Find where the given text appears and provide that cell's center as [x, y] coordinate. 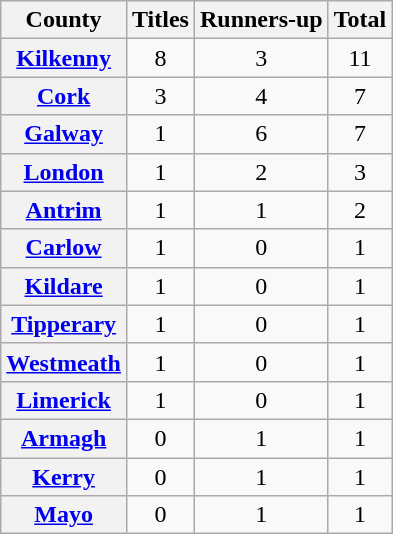
8 [160, 58]
Antrim [64, 210]
Mayo [64, 515]
Kilkenny [64, 58]
Total [360, 20]
Cork [64, 96]
Runners-up [261, 20]
Limerick [64, 400]
6 [261, 134]
County [64, 20]
4 [261, 96]
Westmeath [64, 362]
Kildare [64, 286]
Titles [160, 20]
Galway [64, 134]
Armagh [64, 438]
Kerry [64, 477]
Tipperary [64, 324]
London [64, 172]
Carlow [64, 248]
11 [360, 58]
